Capture the cell that displays the provided text and extract its (X, Y) central coordinate. 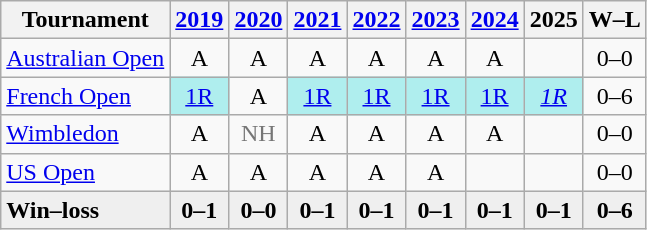
French Open (86, 96)
Australian Open (86, 58)
2021 (318, 20)
2024 (494, 20)
2019 (200, 20)
W–L (614, 20)
2020 (258, 20)
NH (258, 134)
2023 (436, 20)
2022 (376, 20)
Win–loss (86, 210)
Wimbledon (86, 134)
2025 (554, 20)
Tournament (86, 20)
US Open (86, 172)
